Capture the cell that displays the provided text and extract its (x, y) central coordinate. 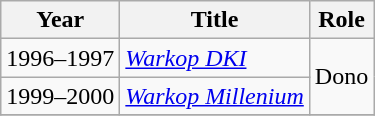
Role (341, 20)
Warkop DKI (214, 58)
Title (214, 20)
Year (60, 20)
1999–2000 (60, 96)
Warkop Millenium (214, 96)
Dono (341, 77)
1996–1997 (60, 58)
